From the cell containing the given text, extract its center point as [x, y] coordinate. 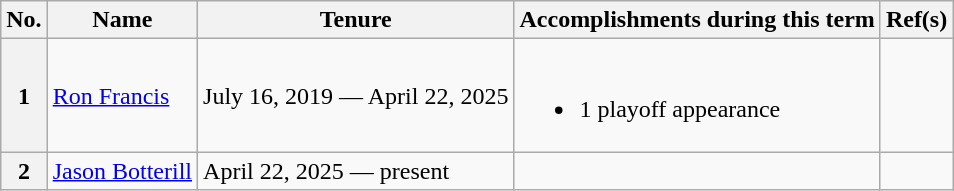
1 playoff appearance [697, 96]
Ref(s) [916, 20]
July 16, 2019 — April 22, 2025 [356, 96]
2 [24, 171]
April 22, 2025 — present [356, 171]
Accomplishments during this term [697, 20]
1 [24, 96]
Jason Botterill [122, 171]
Name [122, 20]
No. [24, 20]
Ron Francis [122, 96]
Tenure [356, 20]
